Identify which cell holds the provided text, then report its (x, y) central coordinate. 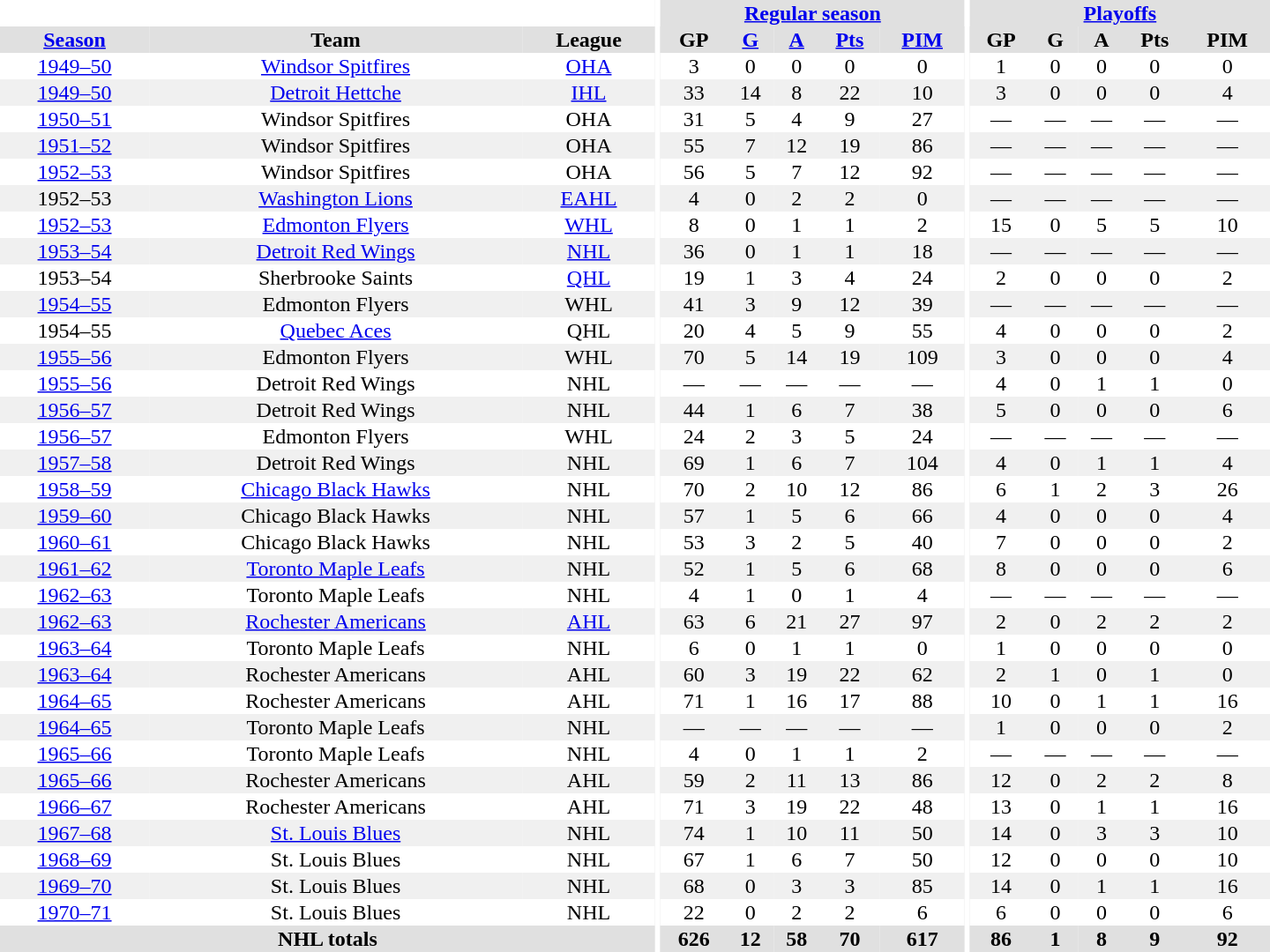
48 (923, 807)
31 (694, 119)
1959–60 (74, 516)
1958–59 (74, 489)
56 (694, 172)
44 (694, 410)
Season (74, 40)
617 (923, 939)
Playoffs (1120, 13)
1970–71 (74, 912)
1967–68 (74, 833)
97 (923, 621)
74 (694, 833)
40 (923, 542)
15 (1002, 225)
62 (923, 674)
41 (694, 304)
17 (849, 701)
26 (1228, 489)
626 (694, 939)
85 (923, 886)
63 (694, 621)
18 (923, 251)
1966–67 (74, 807)
21 (796, 621)
39 (923, 304)
1960–61 (74, 542)
38 (923, 410)
52 (694, 569)
EAHL (589, 198)
1969–70 (74, 886)
League (589, 40)
36 (694, 251)
53 (694, 542)
Quebec Aces (335, 331)
59 (694, 780)
1957–58 (74, 463)
88 (923, 701)
66 (923, 516)
69 (694, 463)
58 (796, 939)
1950–51 (74, 119)
Detroit Hettche (335, 93)
IHL (589, 93)
1951–52 (74, 145)
109 (923, 357)
1961–62 (74, 569)
67 (694, 859)
60 (694, 674)
Washington Lions (335, 198)
Regular season (813, 13)
1968–69 (74, 859)
57 (694, 516)
33 (694, 93)
Sherbrooke Saints (335, 278)
104 (923, 463)
NHL totals (328, 939)
Team (335, 40)
20 (694, 331)
